Provide the (x, y) coordinate of the cell's center where the given text is located.  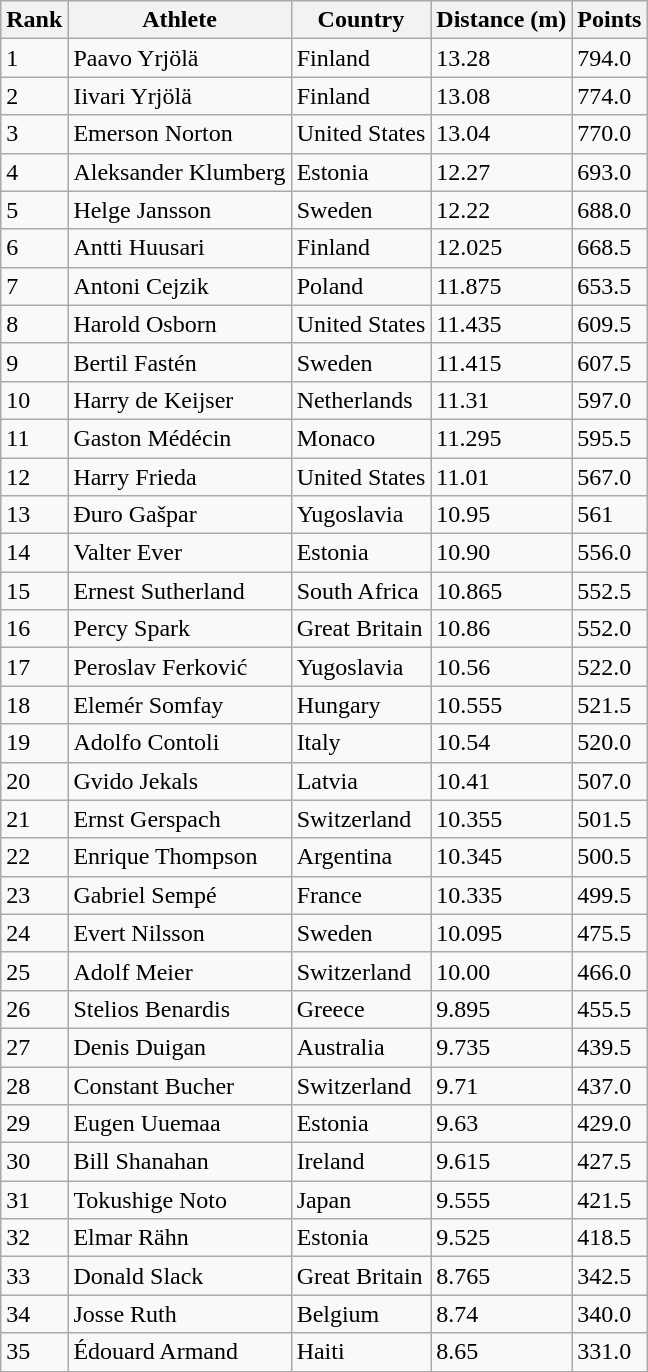
418.5 (610, 1238)
12.025 (502, 248)
Greece (361, 1009)
31 (34, 1200)
Harry Frieda (180, 477)
Stelios Benardis (180, 1009)
Constant Bucher (180, 1085)
Valter Ever (180, 553)
8.765 (502, 1276)
567.0 (610, 477)
Paavo Yrjölä (180, 58)
501.5 (610, 819)
12 (34, 477)
12.27 (502, 172)
9.555 (502, 1200)
Italy (361, 743)
Country (361, 20)
475.5 (610, 933)
Distance (m) (502, 20)
9.895 (502, 1009)
21 (34, 819)
Iivari Yrjölä (180, 96)
5 (34, 210)
10.335 (502, 895)
9.615 (502, 1162)
Haiti (361, 1352)
Rank (34, 20)
Josse Ruth (180, 1314)
30 (34, 1162)
South Africa (361, 591)
10.345 (502, 857)
1 (34, 58)
Bertil Fastén (180, 362)
Emerson Norton (180, 134)
10.095 (502, 933)
429.0 (610, 1124)
8.65 (502, 1352)
11.415 (502, 362)
Japan (361, 1200)
520.0 (610, 743)
9.525 (502, 1238)
Antti Huusari (180, 248)
Gaston Médécin (180, 438)
10.86 (502, 629)
13.28 (502, 58)
11.435 (502, 324)
556.0 (610, 553)
13.08 (502, 96)
14 (34, 553)
597.0 (610, 400)
11 (34, 438)
11.31 (502, 400)
28 (34, 1085)
688.0 (610, 210)
770.0 (610, 134)
Evert Nilsson (180, 933)
Harry de Keijser (180, 400)
10.00 (502, 971)
10.90 (502, 553)
Poland (361, 286)
3 (34, 134)
12.22 (502, 210)
Athlete (180, 20)
552.5 (610, 591)
774.0 (610, 96)
Aleksander Klumberg (180, 172)
794.0 (610, 58)
Enrique Thompson (180, 857)
455.5 (610, 1009)
16 (34, 629)
Points (610, 20)
10.555 (502, 705)
340.0 (610, 1314)
6 (34, 248)
15 (34, 591)
Argentina (361, 857)
10.865 (502, 591)
Édouard Armand (180, 1352)
Ireland (361, 1162)
521.5 (610, 705)
29 (34, 1124)
Tokushige Noto (180, 1200)
Eugen Uuemaa (180, 1124)
Gabriel Sempé (180, 895)
Adolfo Contoli (180, 743)
Latvia (361, 781)
9.71 (502, 1085)
25 (34, 971)
8.74 (502, 1314)
34 (34, 1314)
22 (34, 857)
Elmar Rähn (180, 1238)
32 (34, 1238)
13 (34, 515)
Helge Jansson (180, 210)
Netherlands (361, 400)
653.5 (610, 286)
4 (34, 172)
595.5 (610, 438)
Monaco (361, 438)
Elemér Somfay (180, 705)
33 (34, 1276)
561 (610, 515)
Percy Spark (180, 629)
10.41 (502, 781)
Harold Osborn (180, 324)
Gvido Jekals (180, 781)
17 (34, 667)
437.0 (610, 1085)
8 (34, 324)
10 (34, 400)
522.0 (610, 667)
20 (34, 781)
Ðuro Gašpar (180, 515)
13.04 (502, 134)
10.54 (502, 743)
607.5 (610, 362)
507.0 (610, 781)
11.875 (502, 286)
9.63 (502, 1124)
23 (34, 895)
342.5 (610, 1276)
Peroslav Ferković (180, 667)
7 (34, 286)
France (361, 895)
Ernest Sutherland (180, 591)
9.735 (502, 1047)
499.5 (610, 895)
10.95 (502, 515)
24 (34, 933)
Australia (361, 1047)
331.0 (610, 1352)
11.295 (502, 438)
2 (34, 96)
35 (34, 1352)
9 (34, 362)
19 (34, 743)
Donald Slack (180, 1276)
421.5 (610, 1200)
27 (34, 1047)
18 (34, 705)
693.0 (610, 172)
Bill Shanahan (180, 1162)
10.56 (502, 667)
10.355 (502, 819)
26 (34, 1009)
552.0 (610, 629)
668.5 (610, 248)
Ernst Gerspach (180, 819)
11.01 (502, 477)
500.5 (610, 857)
Hungary (361, 705)
Denis Duigan (180, 1047)
609.5 (610, 324)
Adolf Meier (180, 971)
439.5 (610, 1047)
Antoni Cejzik (180, 286)
466.0 (610, 971)
Belgium (361, 1314)
427.5 (610, 1162)
